For the text-containing cell, return its midpoint in (x, y) coordinate format. 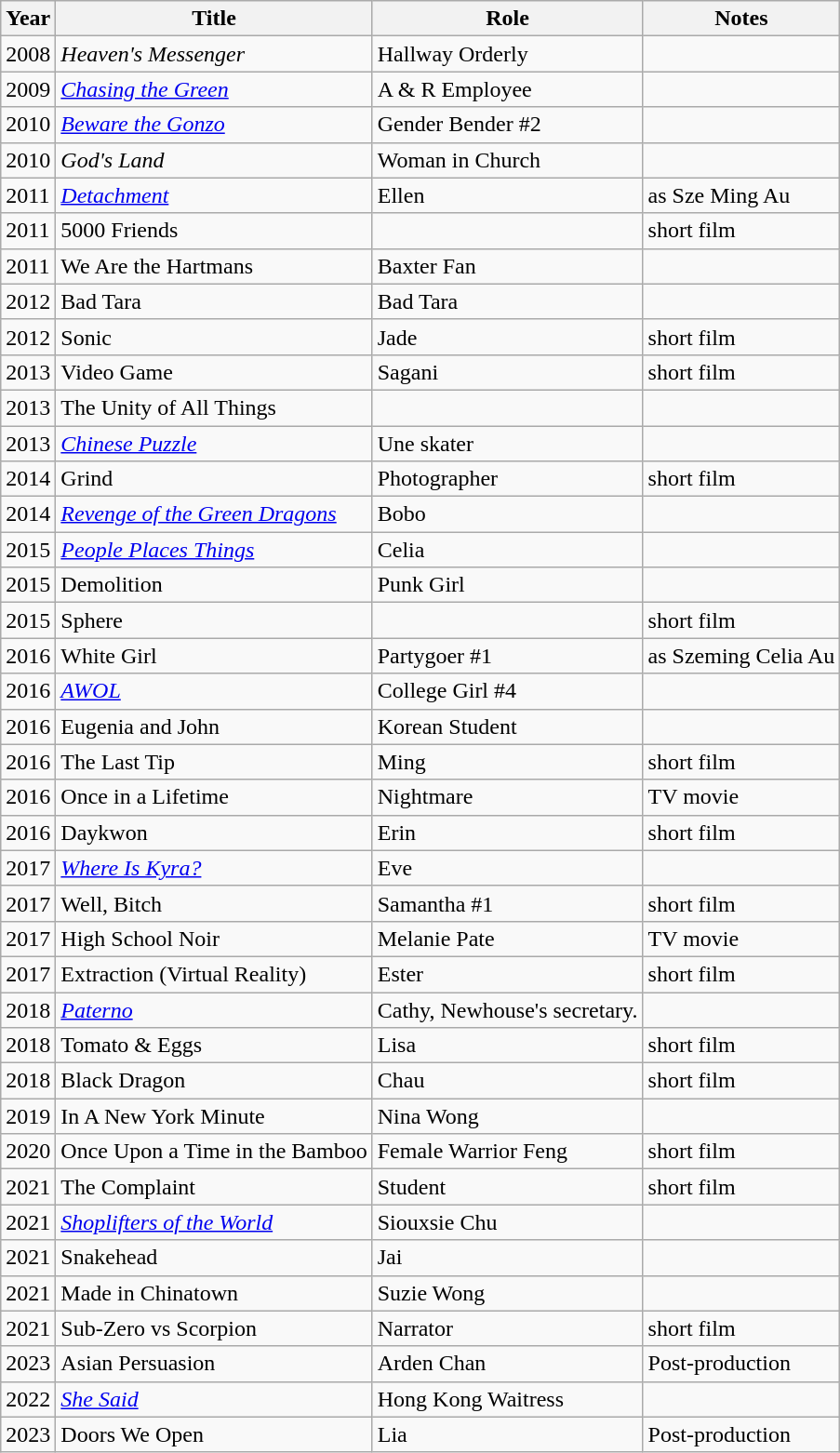
Paterno (214, 1009)
Year (28, 19)
Sonic (214, 337)
Ming (508, 762)
Sagani (508, 372)
Suzie Wong (508, 1293)
Beware the Gonzo (214, 125)
Photographer (508, 479)
Siouxsie Chu (508, 1222)
The Unity of All Things (214, 407)
Doors We Open (214, 1434)
She Said (214, 1399)
Revenge of the Green Dragons (214, 514)
Well, Bitch (214, 903)
Female Warrior Feng (508, 1152)
Title (214, 19)
Video Game (214, 372)
Lia (508, 1434)
Jai (508, 1258)
Gender Bender #2 (508, 125)
God's Land (214, 160)
Chinese Puzzle (214, 444)
Student (508, 1187)
Narrator (508, 1328)
A & R Employee (508, 89)
Demolition (214, 585)
as Szeming Celia Au (741, 656)
Nightmare (508, 797)
Arden Chan (508, 1364)
Korean Student (508, 726)
2020 (28, 1152)
Baxter Fan (508, 266)
Chau (508, 1081)
Hong Kong Waitress (508, 1399)
Daykwon (214, 833)
Snakehead (214, 1258)
Black Dragon (214, 1081)
The Last Tip (214, 762)
Notes (741, 19)
College Girl #4 (508, 691)
Extraction (Virtual Reality) (214, 974)
Shoplifters of the World (214, 1222)
Heaven's Messenger (214, 54)
Once in a Lifetime (214, 797)
Tomato & Eggs (214, 1046)
Role (508, 19)
Made in Chinatown (214, 1293)
Woman in Church (508, 160)
Bobo (508, 514)
Melanie Pate (508, 939)
2009 (28, 89)
Asian Persuasion (214, 1364)
5000 Friends (214, 231)
Sub-Zero vs Scorpion (214, 1328)
White Girl (214, 656)
Chasing the Green (214, 89)
2022 (28, 1399)
In A New York Minute (214, 1116)
We Are the Hartmans (214, 266)
Lisa (508, 1046)
2019 (28, 1116)
Samantha #1 (508, 903)
Ester (508, 974)
The Complaint (214, 1187)
AWOL (214, 691)
Jade (508, 337)
Punk Girl (508, 585)
Grind (214, 479)
Where Is Kyra? (214, 868)
as Sze Ming Au (741, 195)
Une skater (508, 444)
Hallway Orderly (508, 54)
Nina Wong (508, 1116)
People Places Things (214, 550)
Eugenia and John (214, 726)
Cathy, Newhouse's secretary. (508, 1009)
Celia (508, 550)
Erin (508, 833)
Ellen (508, 195)
Sphere (214, 620)
Eve (508, 868)
2008 (28, 54)
Once Upon a Time in the Bamboo (214, 1152)
High School Noir (214, 939)
Detachment (214, 195)
Partygoer #1 (508, 656)
